Search for the cell housing the specified text and yield its [x, y] center coordinate. 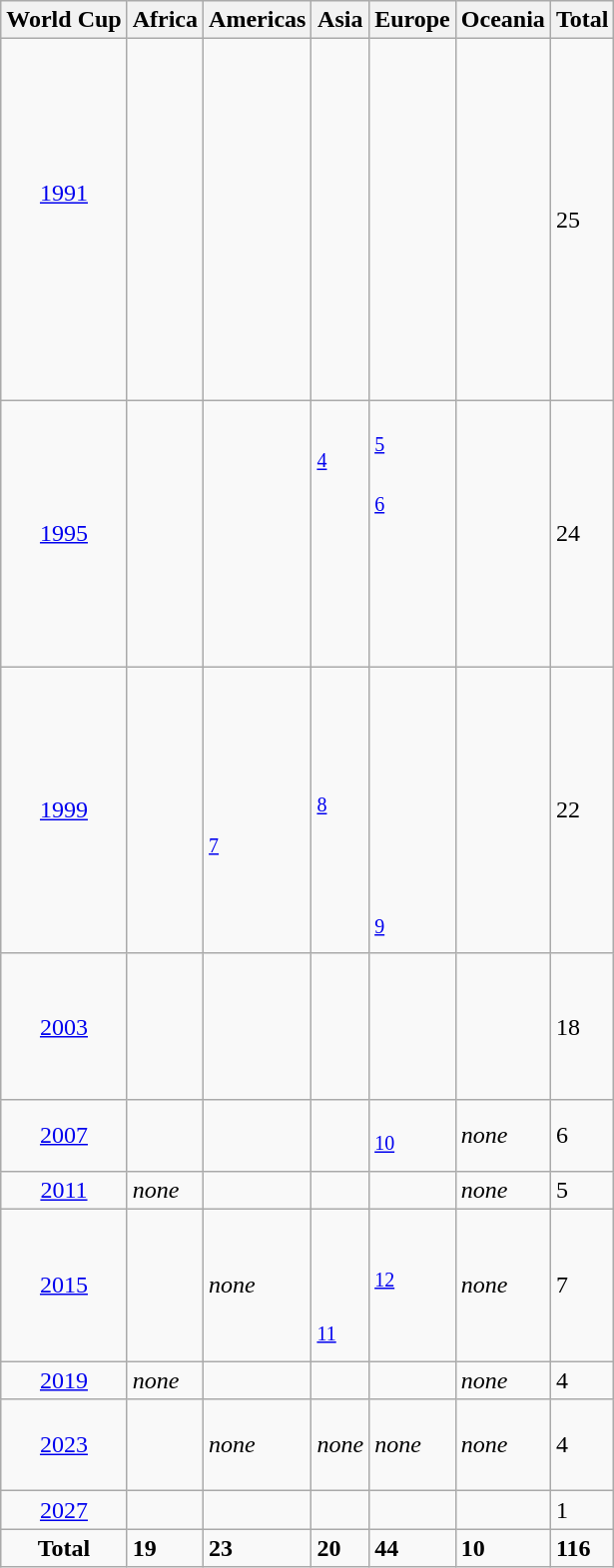
1999 [64, 810]
9 [413, 810]
22 [582, 810]
18 [582, 1026]
19 [165, 1548]
1991 [64, 220]
5 [582, 1190]
Americas [258, 20]
23 [258, 1548]
44 [413, 1548]
2003 [64, 1026]
8 [340, 810]
Europe [413, 20]
12 [413, 1286]
116 [582, 1548]
2015 [64, 1286]
56 [413, 533]
11 [340, 1286]
24 [582, 533]
World Cup [64, 20]
25 [582, 220]
1995 [64, 533]
2027 [64, 1510]
6 [582, 1136]
2007 [64, 1136]
Asia [340, 20]
2019 [64, 1380]
Africa [165, 20]
Oceania [503, 20]
20 [340, 1548]
2023 [64, 1445]
2011 [64, 1190]
1 [582, 1510]
